Output the (X, Y) coordinate of the center of the cell containing the given text.  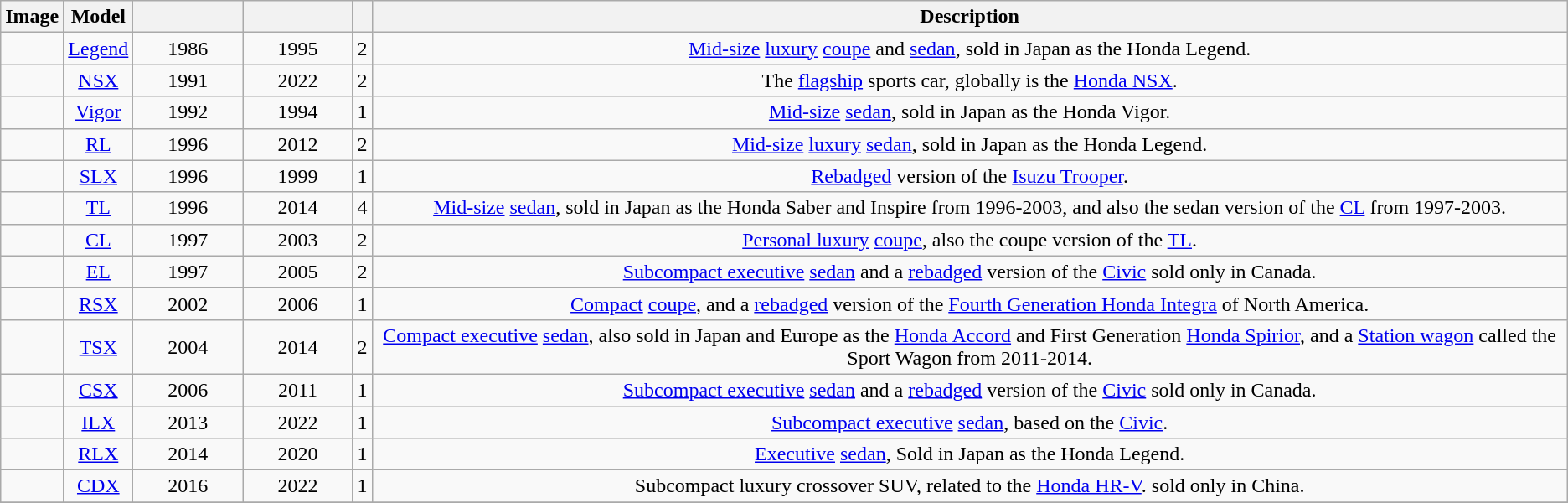
2003 (298, 240)
Image (32, 17)
2004 (188, 347)
TSX (99, 347)
1995 (298, 49)
1986 (188, 49)
Mid-size sedan, sold in Japan as the Honda Saber and Inspire from 1996-2003, and also the sedan version of the CL from 1997-2003. (970, 208)
RSX (99, 303)
Description (970, 17)
2020 (298, 454)
Vigor (99, 112)
2012 (298, 144)
Rebadged version of the Isuzu Trooper. (970, 176)
ILX (99, 422)
CL (99, 240)
The flagship sports car, globally is the Honda NSX. (970, 80)
Mid-size luxury sedan, sold in Japan as the Honda Legend. (970, 144)
RL (99, 144)
Legend (99, 49)
Mid-size luxury coupe and sedan, sold in Japan as the Honda Legend. (970, 49)
1999 (298, 176)
2005 (298, 272)
1994 (298, 112)
CDX (99, 486)
SLX (99, 176)
4 (362, 208)
Personal luxury coupe, also the coupe version of the TL. (970, 240)
1991 (188, 80)
2016 (188, 486)
RLX (99, 454)
2013 (188, 422)
Model (99, 17)
Compact coupe, and a rebadged version of the Fourth Generation Honda Integra of North America. (970, 303)
2002 (188, 303)
Subcompact luxury crossover SUV, related to the Honda HR-V. sold only in China. (970, 486)
Executive sedan, Sold in Japan as the Honda Legend. (970, 454)
NSX (99, 80)
TL (99, 208)
CSX (99, 390)
Subcompact executive sedan, based on the Civic. (970, 422)
2011 (298, 390)
EL (99, 272)
Mid-size sedan, sold in Japan as the Honda Vigor. (970, 112)
1992 (188, 112)
